Identify which cell holds the provided text, then report its (X, Y) central coordinate. 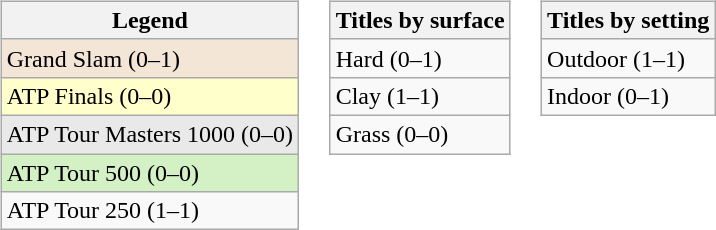
Indoor (0–1) (628, 96)
ATP Finals (0–0) (150, 96)
Titles by surface (420, 20)
Grand Slam (0–1) (150, 58)
ATP Tour Masters 1000 (0–0) (150, 134)
Titles by setting (628, 20)
Grass (0–0) (420, 134)
Outdoor (1–1) (628, 58)
Legend (150, 20)
Clay (1–1) (420, 96)
ATP Tour 250 (1–1) (150, 211)
Hard (0–1) (420, 58)
ATP Tour 500 (0–0) (150, 173)
